Output the [X, Y] coordinate of the center of the cell containing the given text.  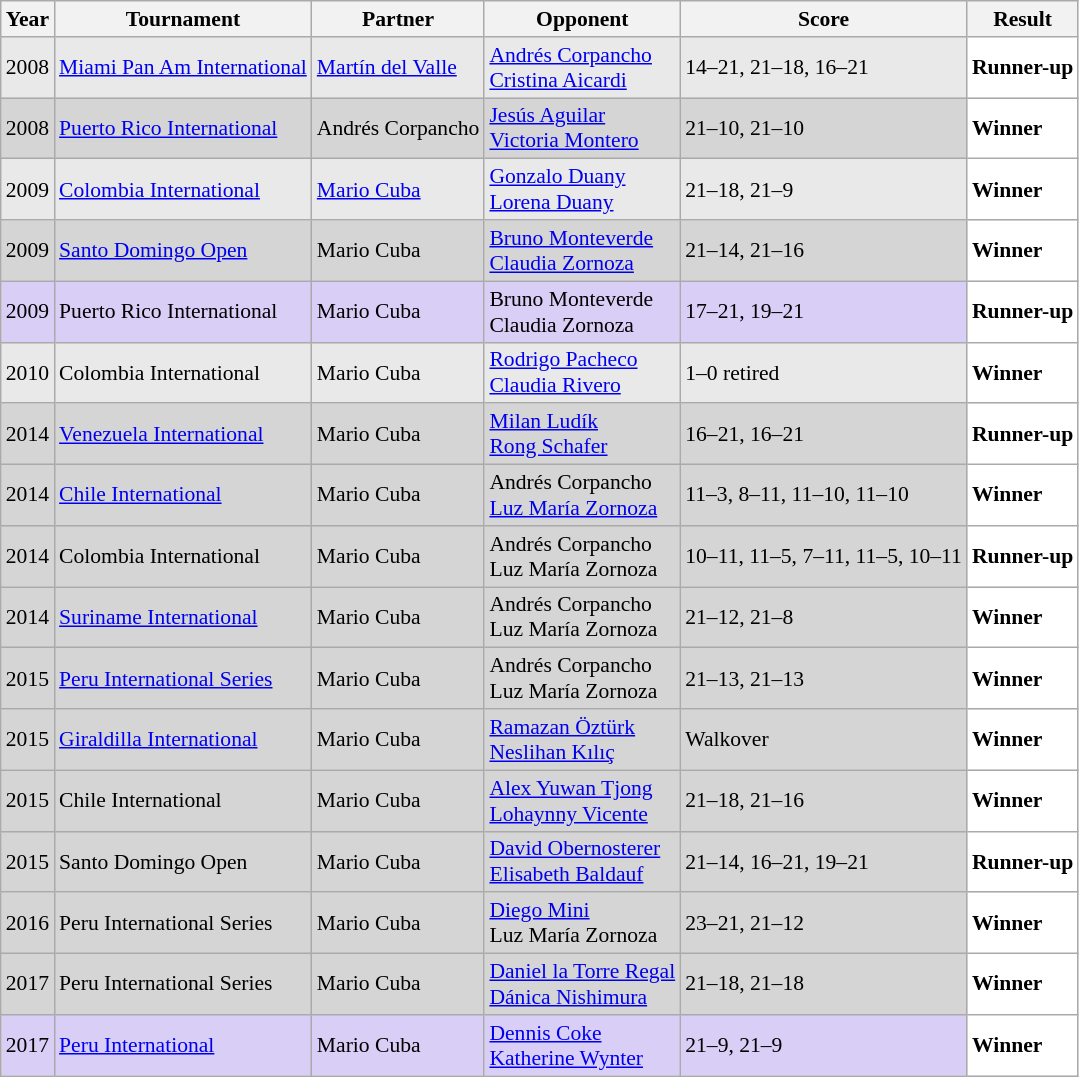
Giraldilla International [183, 740]
Andrés Corpancho [398, 128]
21–18, 21–9 [824, 190]
Opponent [582, 19]
Alex Yuwan Tjong Lohaynny Vicente [582, 800]
21–9, 21–9 [824, 1046]
16–21, 16–21 [824, 434]
21–12, 21–8 [824, 618]
Walkover [824, 740]
2010 [28, 372]
Tournament [183, 19]
Partner [398, 19]
21–18, 21–18 [824, 984]
17–21, 19–21 [824, 312]
Daniel la Torre Regal Dánica Nishimura [582, 984]
Rodrigo Pacheco Claudia Rivero [582, 372]
Score [824, 19]
21–14, 21–16 [824, 250]
21–13, 21–13 [824, 678]
Venezuela International [183, 434]
Martín del Valle [398, 68]
2016 [28, 924]
10–11, 11–5, 7–11, 11–5, 10–11 [824, 556]
Jesús Aguilar Victoria Montero [582, 128]
Year [28, 19]
21–18, 21–16 [824, 800]
11–3, 8–11, 11–10, 11–10 [824, 496]
14–21, 21–18, 16–21 [824, 68]
21–10, 21–10 [824, 128]
Suriname International [183, 618]
Gonzalo Duany Lorena Duany [582, 190]
Milan Ludík Rong Schafer [582, 434]
Peru International [183, 1046]
Diego Mini Luz María Zornoza [582, 924]
Ramazan Öztürk Neslihan Kılıç [582, 740]
21–14, 16–21, 19–21 [824, 862]
Miami Pan Am International [183, 68]
Dennis Coke Katherine Wynter [582, 1046]
Andrés Corpancho Cristina Aicardi [582, 68]
David Obernosterer Elisabeth Baldauf [582, 862]
1–0 retired [824, 372]
Result [1022, 19]
23–21, 21–12 [824, 924]
